Pinpoint the cell where the given text exists, returning its [X, Y] midpoint coordinate. 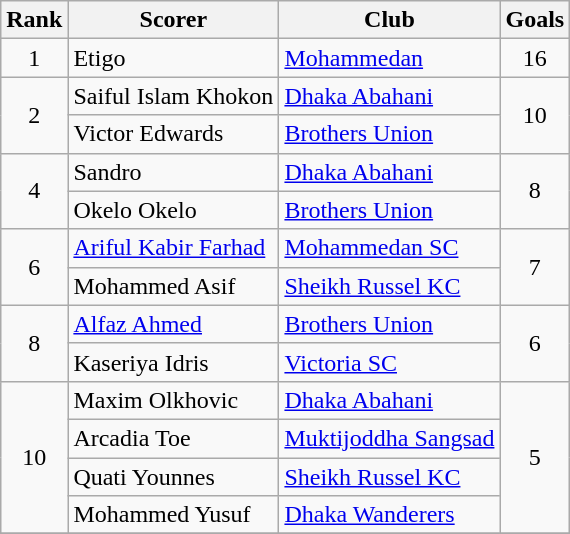
Goals [535, 20]
Okelo Okelo [174, 210]
Ariful Kabir Farhad [174, 248]
Club [390, 20]
1 [34, 58]
Dhaka Wanderers [390, 515]
Mohammed Asif [174, 286]
Mohammedan SC [390, 248]
4 [34, 191]
Mohammed Yusuf [174, 515]
Muktijoddha Sangsad [390, 438]
16 [535, 58]
Arcadia Toe [174, 438]
7 [535, 267]
Mohammedan [390, 58]
5 [535, 457]
Victor Edwards [174, 134]
Rank [34, 20]
Etigo [174, 58]
Quati Younnes [174, 477]
Alfaz Ahmed [174, 324]
Saiful Islam Khokon [174, 96]
Victoria SC [390, 362]
Sandro [174, 172]
Scorer [174, 20]
Kaseriya Idris [174, 362]
2 [34, 115]
Maxim Olkhovic [174, 400]
